Identify which cell holds the provided text, then report its (X, Y) central coordinate. 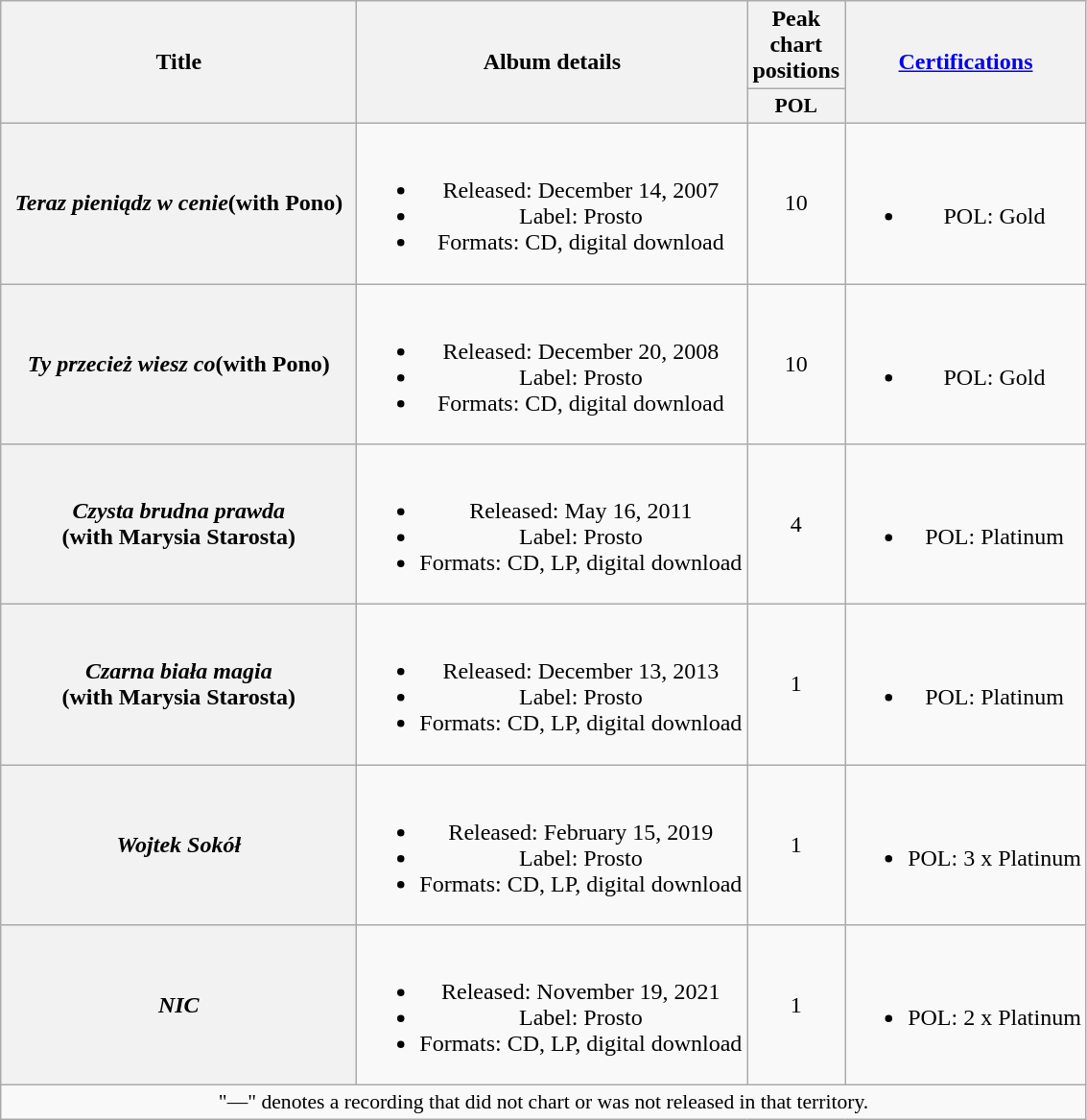
Ty przecież wiesz co(with Pono) (178, 365)
NIC (178, 1006)
"—" denotes a recording that did not chart or was not released in that territory. (544, 1103)
Released: May 16, 2011Label: ProstoFormats: CD, LP, digital download (553, 524)
Released: December 14, 2007Label: ProstoFormats: CD, digital download (553, 203)
Certifications (966, 62)
Released: February 15, 2019Label: ProstoFormats: CD, LP, digital download (553, 845)
POL (796, 107)
Album details (553, 62)
Peak chart positions (796, 45)
Teraz pieniądz w cenie(with Pono) (178, 203)
Released: November 19, 2021Label: ProstoFormats: CD, LP, digital download (553, 1006)
Released: December 13, 2013Label: ProstoFormats: CD, LP, digital download (553, 685)
4 (796, 524)
Czarna biała magia(with Marysia Starosta) (178, 685)
Wojtek Sokół (178, 845)
POL: 3 x Platinum (966, 845)
Czysta brudna prawda(with Marysia Starosta) (178, 524)
Released: December 20, 2008Label: ProstoFormats: CD, digital download (553, 365)
POL: 2 x Platinum (966, 1006)
Title (178, 62)
